Capture the cell that displays the provided text and extract its (x, y) central coordinate. 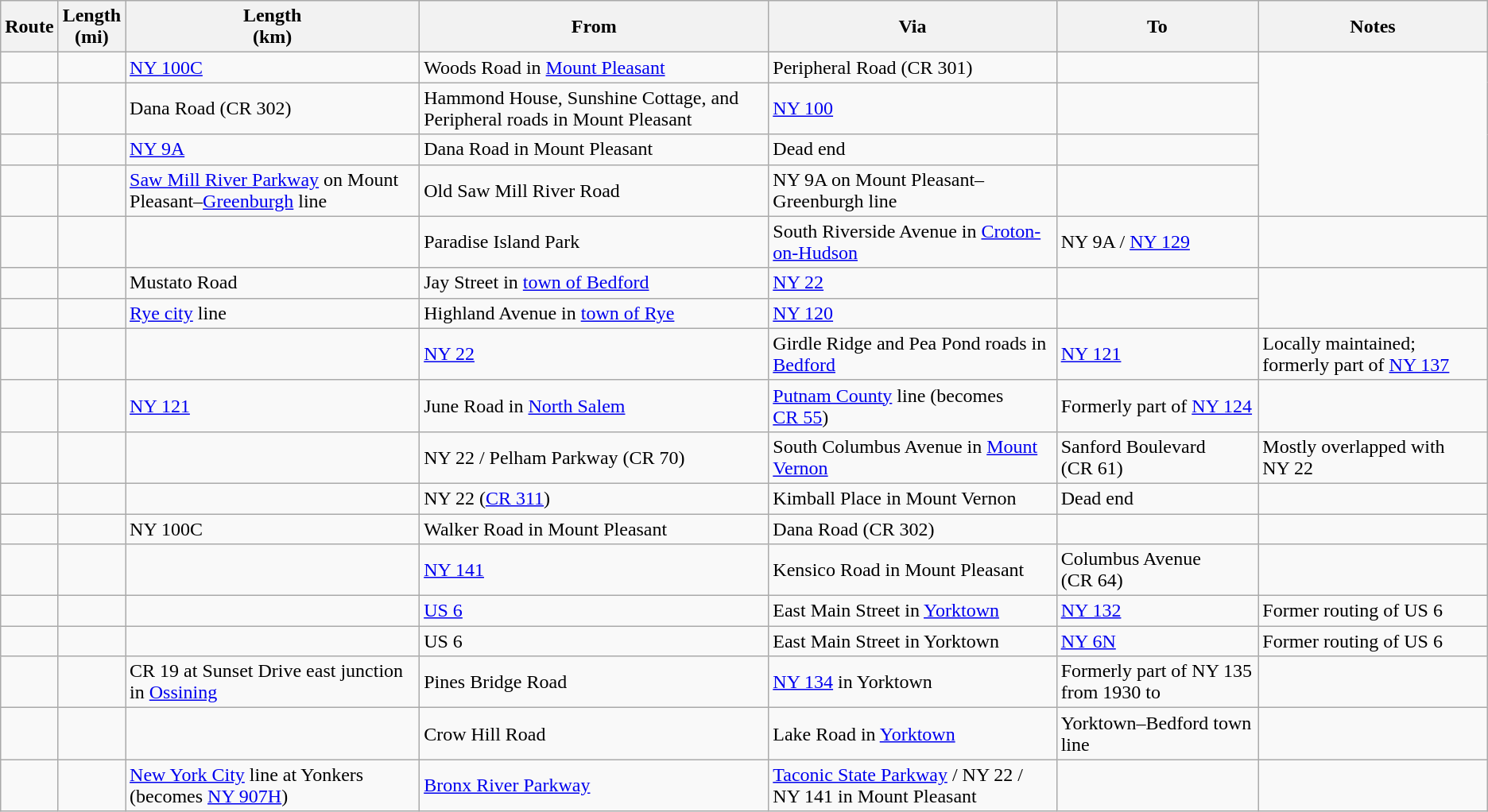
NY 9A on Mount Pleasant–Greenburgh line (913, 191)
Mustato Road (273, 283)
Length(mi) (91, 27)
Kimball Place in Mount Vernon (913, 498)
Lake Road in Yorktown (913, 734)
Hammond House, Sunshine Cottage, and Peripheral roads in Mount Pleasant (595, 108)
Columbus Avenue (CR 64) (1157, 570)
NY 9A (273, 149)
NY 6N (1157, 641)
Via (913, 27)
Taconic State Parkway / NY 22 / NY 141 in Mount Pleasant (913, 785)
New York City line at Yonkers (becomes NY 907H) (273, 785)
Putnam County line (becomes CR 55) (913, 405)
To (1157, 27)
NY 132 (1157, 611)
Sanford Boulevard (CR 61) (1157, 458)
South Riverside Avenue in Croton-on-Hudson (913, 242)
NY 141 (595, 570)
NY 9A / NY 129 (1157, 242)
Dana Road in Mount Pleasant (595, 149)
From (595, 27)
Mostly overlapped with NY 22 (1373, 458)
Route (29, 27)
Formerly part of NY 124 (1157, 405)
Pines Bridge Road (595, 682)
Highland Avenue in town of Rye (595, 313)
NY 100 (913, 108)
Notes (1373, 27)
Paradise Island Park (595, 242)
Locally maintained; formerly part of NY 137 (1373, 354)
Jay Street in town of Bedford (595, 283)
NY 120 (913, 313)
Peripheral Road (CR 301) (913, 68)
NY 22 (CR 311) (595, 498)
South Columbus Avenue in Mount Vernon (913, 458)
Crow Hill Road (595, 734)
CR 19 at Sunset Drive east junction in Ossining (273, 682)
Formerly part of NY 135 from 1930 to (1157, 682)
Old Saw Mill River Road (595, 191)
Walker Road in Mount Pleasant (595, 528)
Girdle Ridge and Pea Pond roads in Bedford (913, 354)
Woods Road in Mount Pleasant (595, 68)
NY 134 in Yorktown (913, 682)
Kensico Road in Mount Pleasant (913, 570)
Bronx River Parkway (595, 785)
Length(km) (273, 27)
Saw Mill River Parkway on Mount Pleasant–Greenburgh line (273, 191)
NY 22 / Pelham Parkway (CR 70) (595, 458)
Rye city line (273, 313)
June Road in North Salem (595, 405)
Yorktown–Bedford town line (1157, 734)
